Locate the cell with the specified text and output its [x, y] center coordinate. 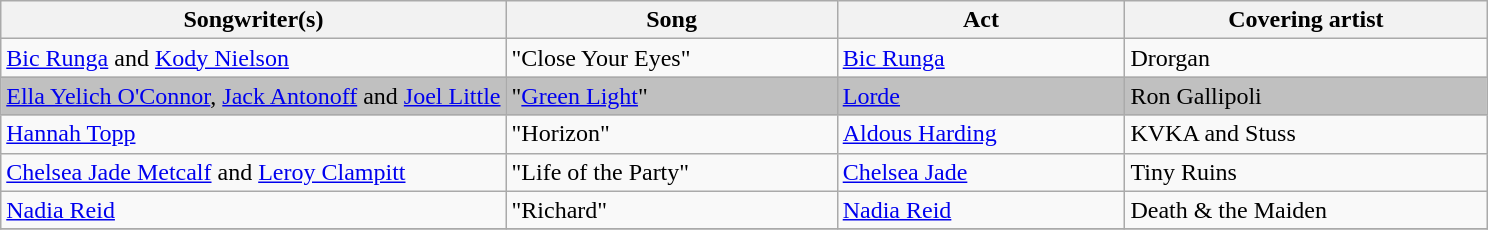
Songwriter(s) [254, 20]
Hannah Topp [254, 134]
Aldous Harding [981, 134]
Bic Runga and Kody Nielson [254, 58]
Ron Gallipoli [1306, 96]
Song [672, 20]
Death & the Maiden [1306, 210]
Act [981, 20]
Covering artist [1306, 20]
KVKA and Stuss [1306, 134]
"Horizon" [672, 134]
Chelsea Jade [981, 172]
"Richard" [672, 210]
Tiny Ruins [1306, 172]
Chelsea Jade Metcalf and Leroy Clampitt [254, 172]
"Green Light" [672, 96]
Lorde [981, 96]
Bic Runga [981, 58]
Drorgan [1306, 58]
"Life of the Party" [672, 172]
"Close Your Eyes" [672, 58]
Ella Yelich O'Connor, Jack Antonoff and Joel Little [254, 96]
